Identify which cell holds the provided text, then report its [x, y] central coordinate. 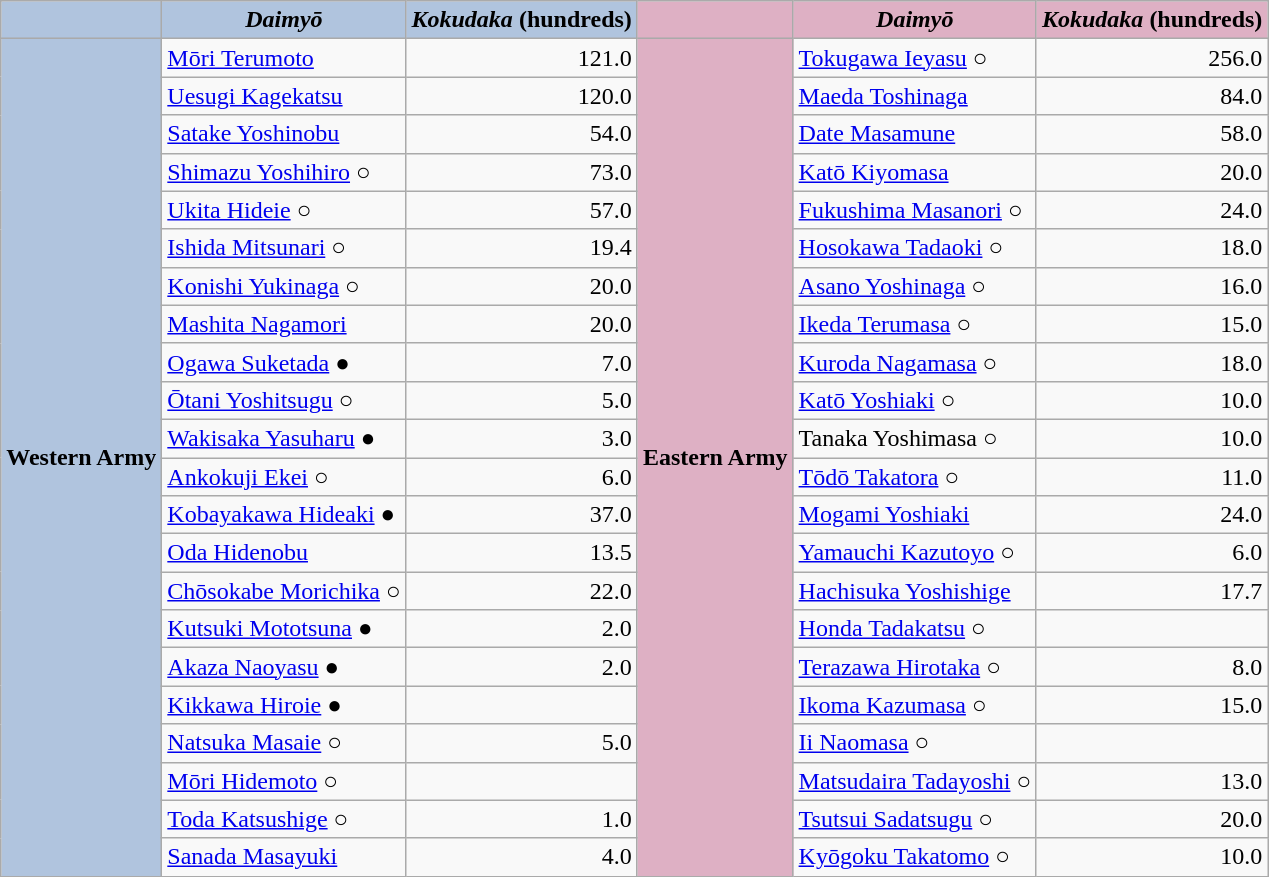
Shimazu Yoshihiro ○ [284, 172]
Ōtani Yoshitsugu ○ [284, 400]
3.0 [522, 438]
8.0 [1152, 667]
17.7 [1152, 591]
57.0 [522, 210]
Ii Naomasa ○ [914, 743]
Konishi Yukinaga ○ [284, 286]
Uesugi Kagekatsu [284, 96]
11.0 [1152, 477]
Tanaka Yoshimasa ○ [914, 438]
Ikoma Kazumasa ○ [914, 705]
54.0 [522, 134]
Honda Tadakatsu ○ [914, 629]
Terazawa Hirotaka ○ [914, 667]
Kobayakawa Hideaki ● [284, 515]
Satake Yoshinobu [284, 134]
Mashita Nagamori [284, 324]
256.0 [1152, 58]
Eastern Army [715, 458]
58.0 [1152, 134]
Ukita Hideie ○ [284, 210]
Asano Yoshinaga ○ [914, 286]
Yamauchi Kazutoyo ○ [914, 553]
Mogami Yoshiaki [914, 515]
22.0 [522, 591]
Hachisuka Yoshishige [914, 591]
37.0 [522, 515]
Tokugawa Ieyasu ○ [914, 58]
Western Army [82, 458]
Kikkawa Hiroie ● [284, 705]
Mōri Terumoto [284, 58]
Matsudaira Tadayoshi ○ [914, 781]
4.0 [522, 857]
16.0 [1152, 286]
Ogawa Suketada ● [284, 362]
Mōri Hidemoto ○ [284, 781]
1.0 [522, 819]
Tsutsui Sadatsugu ○ [914, 819]
Ikeda Terumasa ○ [914, 324]
7.0 [522, 362]
Kuroda Nagamasa ○ [914, 362]
Maeda Toshinaga [914, 96]
Wakisaka Yasuharu ● [284, 438]
Kyōgoku Takatomo ○ [914, 857]
Date Masamune [914, 134]
120.0 [522, 96]
Natsuka Masaie ○ [284, 743]
Ankokuji Ekei ○ [284, 477]
Chōsokabe Morichika ○ [284, 591]
Tōdō Takatora ○ [914, 477]
Kutsuki Mototsuna ● [284, 629]
Hosokawa Tadaoki ○ [914, 248]
Katō Yoshiaki ○ [914, 400]
84.0 [1152, 96]
19.4 [522, 248]
Ishida Mitsunari ○ [284, 248]
Sanada Masayuki [284, 857]
Fukushima Masanori ○ [914, 210]
Akaza Naoyasu ● [284, 667]
13.5 [522, 553]
Katō Kiyomasa [914, 172]
Toda Katsushige ○ [284, 819]
Oda Hidenobu [284, 553]
13.0 [1152, 781]
121.0 [522, 58]
73.0 [522, 172]
